Find where the given text appears and provide that cell's center as [X, Y] coordinate. 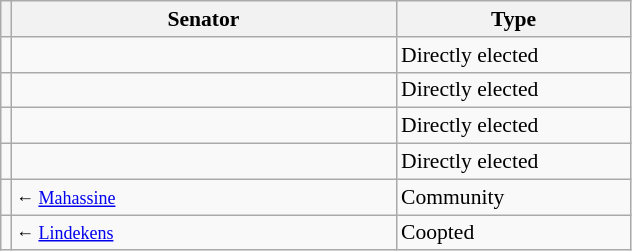
Coopted [514, 233]
Community [514, 197]
← Lindekens [204, 233]
← Mahassine [204, 197]
Senator [204, 19]
Type [514, 19]
